Extract the (X, Y) coordinate from the center of the cell holding the provided text.  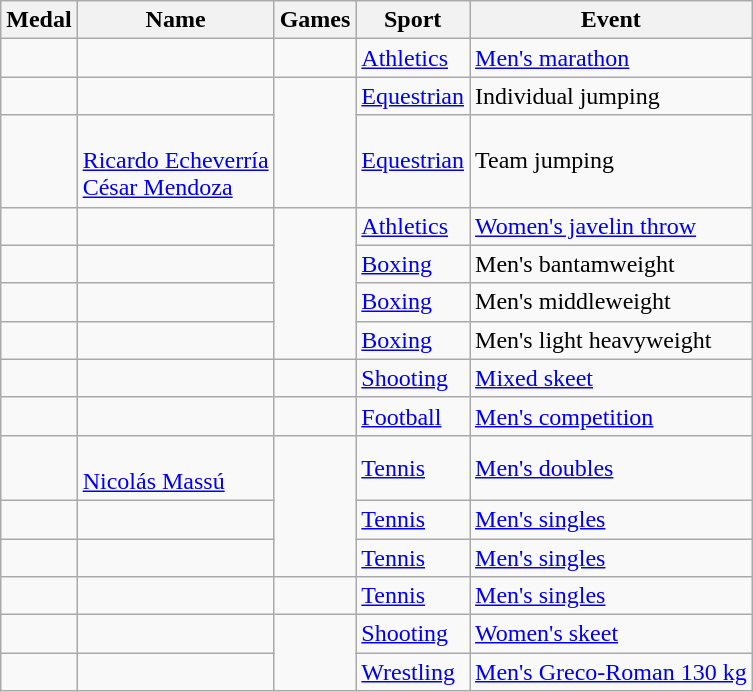
Men's marathon (612, 58)
Games (315, 20)
Ricardo EcheverríaCésar Mendoza (176, 161)
Football (413, 416)
Men's middleweight (612, 302)
Event (612, 20)
Name (176, 20)
Team jumping (612, 161)
Mixed skeet (612, 378)
Women's skeet (612, 634)
Wrestling (413, 672)
Men's bantamweight (612, 264)
Men's Greco-Roman 130 kg (612, 672)
Medal (39, 20)
Nicolás Massú (176, 468)
Men's doubles (612, 468)
Sport (413, 20)
Men's competition (612, 416)
Women's javelin throw (612, 226)
Individual jumping (612, 96)
Men's light heavyweight (612, 340)
